Output the (X, Y) coordinate of the center of the cell containing the given text.  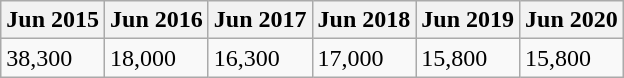
38,300 (53, 58)
Jun 2017 (260, 20)
16,300 (260, 58)
Jun 2020 (572, 20)
17,000 (364, 58)
Jun 2015 (53, 20)
Jun 2016 (157, 20)
Jun 2019 (468, 20)
Jun 2018 (364, 20)
18,000 (157, 58)
